Search for the cell housing the specified text and yield its (X, Y) center coordinate. 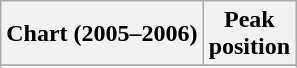
Peakposition (249, 34)
Chart (2005–2006) (102, 34)
